Extract the [X, Y] coordinate from the center of the cell holding the provided text.  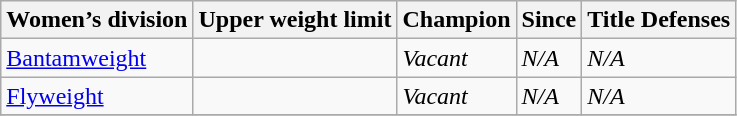
Bantamweight [97, 58]
Title Defenses [659, 20]
Flyweight [97, 96]
Since [549, 20]
Women’s division [97, 20]
Upper weight limit [295, 20]
Champion [456, 20]
